Return (x, y) of the center of cell containing provided text 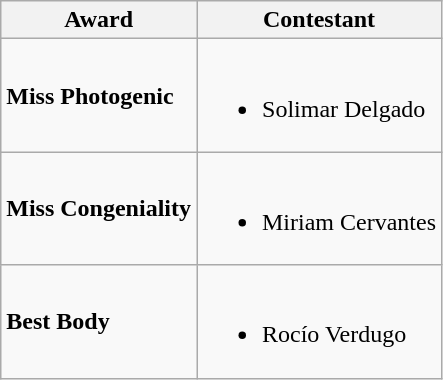
Miss Photogenic (99, 96)
Solimar Delgado (318, 96)
Rocío Verdugo (318, 322)
Miriam Cervantes (318, 208)
Contestant (318, 20)
Miss Congeniality (99, 208)
Award (99, 20)
Best Body (99, 322)
